Detect which cell encompasses the target text, then output its [x, y] center coordinate. 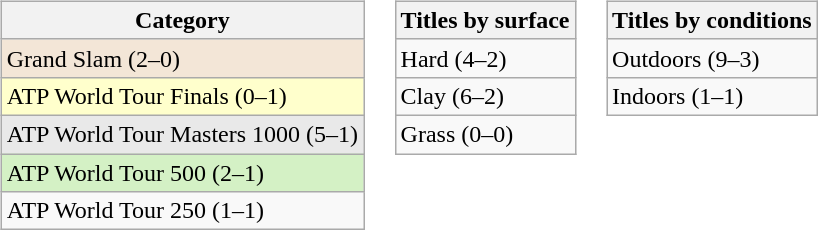
ATP World Tour Finals (0–1) [182, 96]
ATP World Tour 250 (1–1) [182, 211]
Hard (4–2) [485, 58]
Titles by surface [485, 20]
Clay (6–2) [485, 96]
Grass (0–0) [485, 134]
Titles by conditions [712, 20]
Grand Slam (2–0) [182, 58]
ATP World Tour Masters 1000 (5–1) [182, 134]
Category [182, 20]
ATP World Tour 500 (2–1) [182, 173]
Outdoors (9–3) [712, 58]
Indoors (1–1) [712, 96]
